Provide the (X, Y) coordinate of the cell's center where the given text is located.  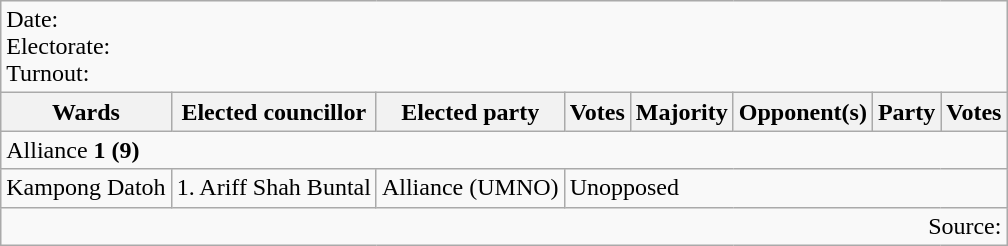
Elected councillor (274, 112)
Majority (682, 112)
Unopposed (786, 188)
Wards (86, 112)
Party (906, 112)
Elected party (470, 112)
1. Ariff Shah Buntal (274, 188)
Alliance 1 (9) (504, 150)
Date: Electorate: Turnout: (504, 47)
Alliance (UMNO) (470, 188)
Kampong Datoh (86, 188)
Source: (504, 226)
Opponent(s) (802, 112)
